Search for the cell housing the specified text and yield its [x, y] center coordinate. 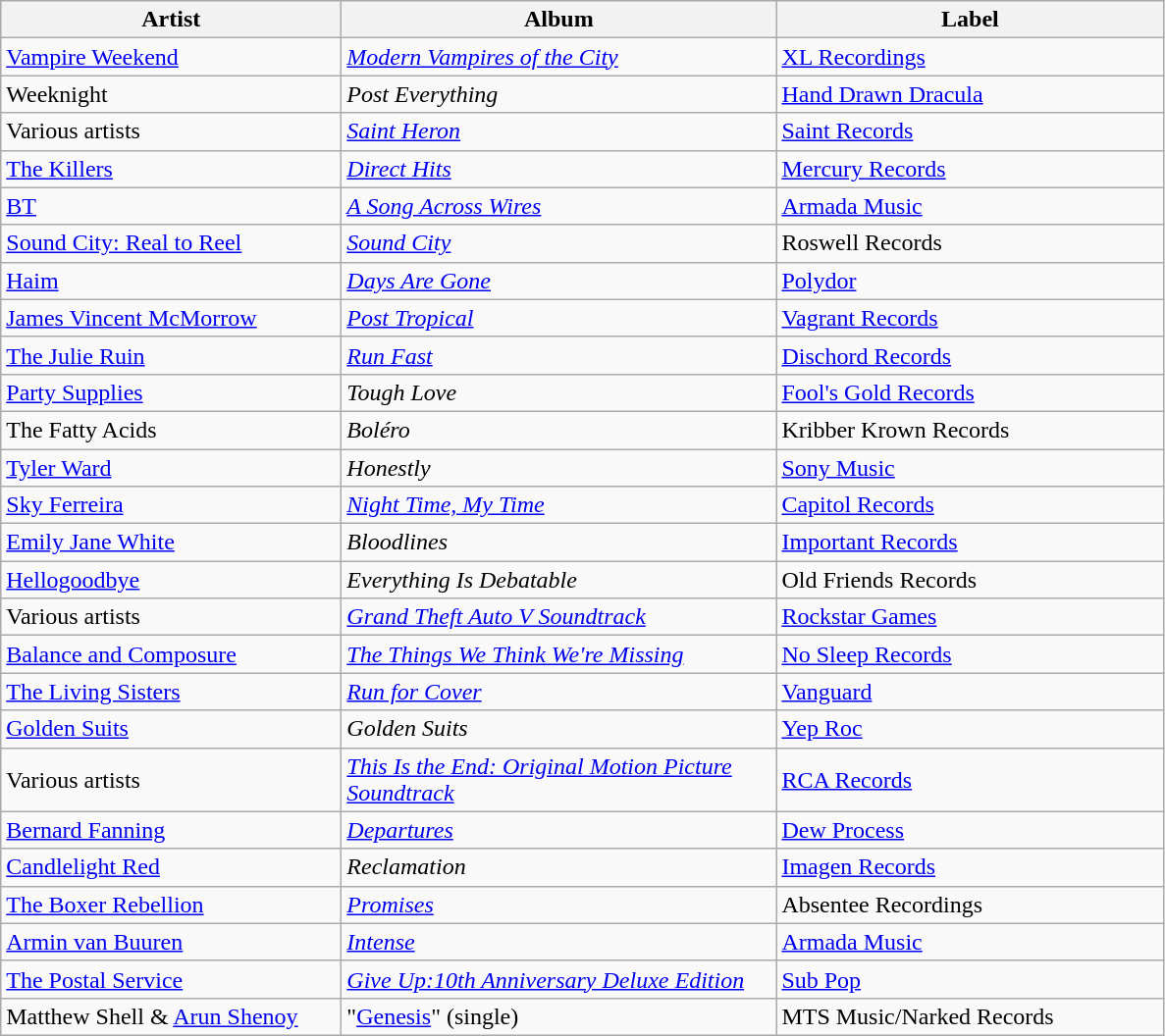
Direct Hits [559, 169]
The Boxer Rebellion [171, 905]
Reclamation [559, 867]
Artist [171, 20]
Bloodlines [559, 543]
Emily Jane White [171, 543]
Label [970, 20]
Dew Process [970, 830]
MTS Music/Narked Records [970, 1016]
The Killers [171, 169]
Vampire Weekend [171, 57]
Balance and Composure [171, 654]
The Living Sisters [171, 692]
This Is the End: Original Motion Picture Soundtrack [559, 779]
Post Tropical [559, 318]
Run Fast [559, 355]
Weeknight [171, 94]
Tyler Ward [171, 468]
Yep Roc [970, 729]
James Vincent McMorrow [171, 318]
Sky Ferreira [171, 505]
Important Records [970, 543]
Honestly [559, 468]
Sound City [559, 243]
Album [559, 20]
Roswell Records [970, 243]
Candlelight Red [171, 867]
Armin van Buuren [171, 942]
A Song Across Wires [559, 206]
Vanguard [970, 692]
Saint Records [970, 131]
Saint Heron [559, 131]
"Genesis" (single) [559, 1016]
Kribber Krown Records [970, 430]
Matthew Shell & Arun Shenoy [171, 1016]
Bernard Fanning [171, 830]
Intense [559, 942]
Imagen Records [970, 867]
The Fatty Acids [171, 430]
Sub Pop [970, 979]
The Postal Service [171, 979]
Promises [559, 905]
Departures [559, 830]
Grand Theft Auto V Soundtrack [559, 617]
Fool's Gold Records [970, 392]
Sony Music [970, 468]
XL Recordings [970, 57]
Night Time, My Time [559, 505]
Absentee Recordings [970, 905]
Tough Love [559, 392]
Party Supplies [171, 392]
Run for Cover [559, 692]
Vagrant Records [970, 318]
Old Friends Records [970, 580]
The Things We Think We're Missing [559, 654]
Modern Vampires of the City [559, 57]
Give Up:10th Anniversary Deluxe Edition [559, 979]
Post Everything [559, 94]
Sound City: Real to Reel [171, 243]
Boléro [559, 430]
Hellogoodbye [171, 580]
Haim [171, 281]
Polydor [970, 281]
BT [171, 206]
Everything Is Debatable [559, 580]
Dischord Records [970, 355]
Rockstar Games [970, 617]
No Sleep Records [970, 654]
Days Are Gone [559, 281]
Mercury Records [970, 169]
Capitol Records [970, 505]
The Julie Ruin [171, 355]
Hand Drawn Dracula [970, 94]
RCA Records [970, 779]
